Determine the [x, y] coordinate at the center of the cell enclosing the given text.  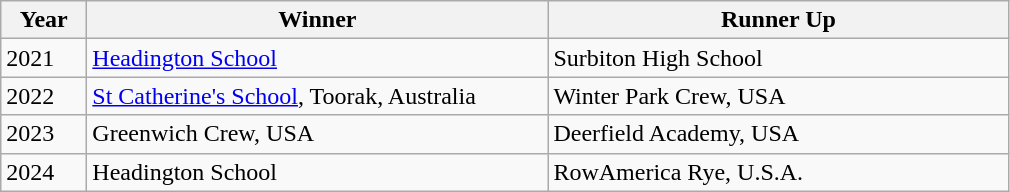
Surbiton High School [778, 58]
2022 [44, 96]
2023 [44, 134]
2024 [44, 172]
Winner [318, 20]
Greenwich Crew, USA [318, 134]
Year [44, 20]
Winter Park Crew, USA [778, 96]
RowAmerica Rye, U.S.A. [778, 172]
Runner Up [778, 20]
St Catherine's School, Toorak, Australia [318, 96]
Deerfield Academy, USA [778, 134]
2021 [44, 58]
